Pinpoint the cell where the given text exists, returning its (x, y) midpoint coordinate. 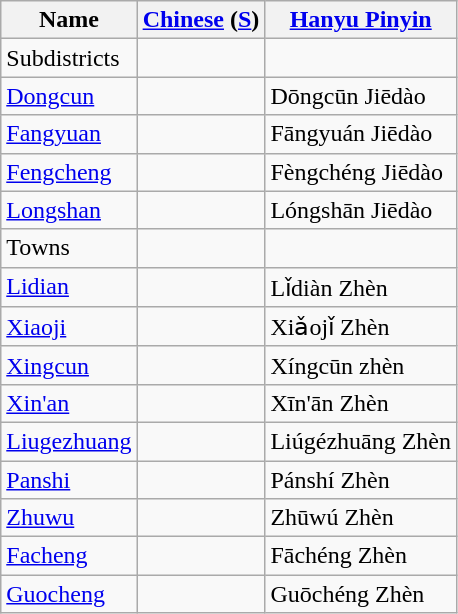
Dongcun (69, 96)
Xiaoji (69, 327)
Zhūwú Zhèn (361, 518)
Pánshí Zhèn (361, 479)
Xingcun (69, 365)
Subdistricts (69, 58)
Lóngshān Jiēdào (361, 210)
Xīn'ān Zhèn (361, 403)
Xíngcūn zhèn (361, 365)
Fengcheng (69, 172)
Guocheng (69, 594)
Fèngchéng Jiēdào (361, 172)
Facheng (69, 556)
Towns (69, 248)
Lǐdiàn Zhèn (361, 287)
Liúgézhuāng Zhèn (361, 441)
Panshi (69, 479)
Chinese (S) (201, 20)
Name (69, 20)
Xiǎojǐ Zhèn (361, 327)
Fāchéng Zhèn (361, 556)
Liugezhuang (69, 441)
Fangyuan (69, 134)
Longshan (69, 210)
Lidian (69, 287)
Hanyu Pinyin (361, 20)
Guōchéng Zhèn (361, 594)
Dōngcūn Jiēdào (361, 96)
Xin'an (69, 403)
Zhuwu (69, 518)
Fāngyuán Jiēdào (361, 134)
